Locate the cell with the specified text and output its [x, y] center coordinate. 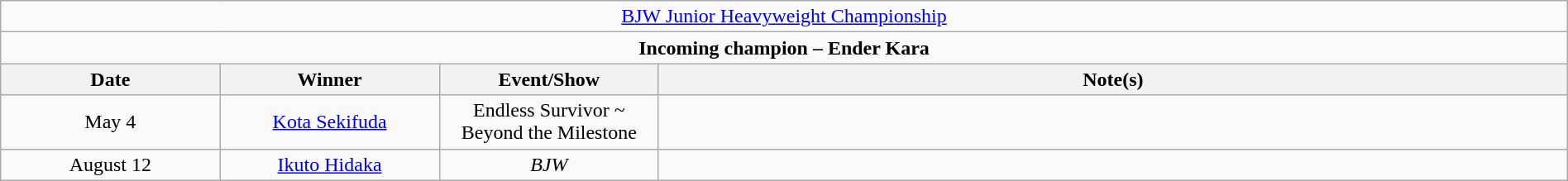
Kota Sekifuda [329, 122]
August 12 [111, 164]
May 4 [111, 122]
BJW [549, 164]
Winner [329, 79]
Incoming champion – Ender Kara [784, 48]
Endless Survivor ~ Beyond the Milestone [549, 122]
Ikuto Hidaka [329, 164]
BJW Junior Heavyweight Championship [784, 17]
Note(s) [1113, 79]
Event/Show [549, 79]
Date [111, 79]
